Extract the [X, Y] coordinate from the center of the cell holding the provided text.  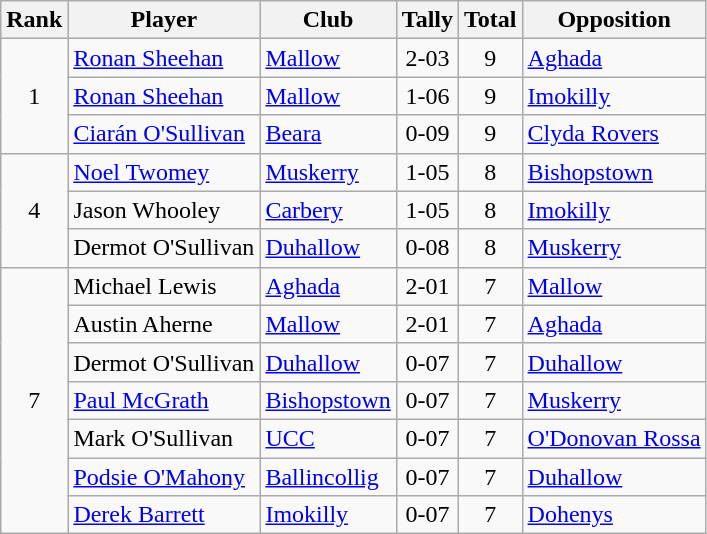
Jason Whooley [164, 210]
Club [328, 20]
Paul McGrath [164, 400]
Dohenys [614, 515]
Ballincollig [328, 477]
Carbery [328, 210]
1 [34, 96]
Total [491, 20]
4 [34, 210]
Derek Barrett [164, 515]
Rank [34, 20]
Opposition [614, 20]
Mark O'Sullivan [164, 438]
Player [164, 20]
1-06 [427, 96]
Beara [328, 134]
Noel Twomey [164, 172]
Austin Aherne [164, 324]
Ciarán O'Sullivan [164, 134]
Tally [427, 20]
Michael Lewis [164, 286]
0-09 [427, 134]
2-03 [427, 58]
O'Donovan Rossa [614, 438]
UCC [328, 438]
Clyda Rovers [614, 134]
Podsie O'Mahony [164, 477]
0-08 [427, 248]
